Scan for the cell matching the given text and deliver its (X, Y) coordinate at center. 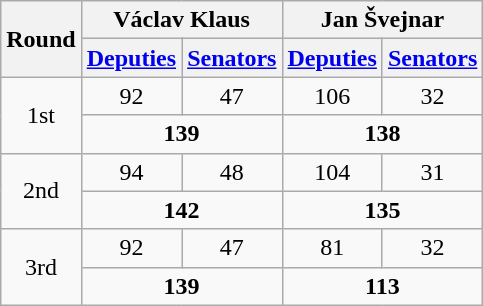
104 (332, 172)
2nd (41, 191)
Jan Švejnar (382, 20)
135 (382, 210)
3rd (41, 267)
48 (232, 172)
106 (332, 96)
Václav Klaus (182, 20)
31 (432, 172)
81 (332, 248)
138 (382, 134)
113 (382, 286)
142 (182, 210)
Round (41, 39)
1st (41, 115)
94 (131, 172)
